For the text-containing cell, return its midpoint in [x, y] coordinate format. 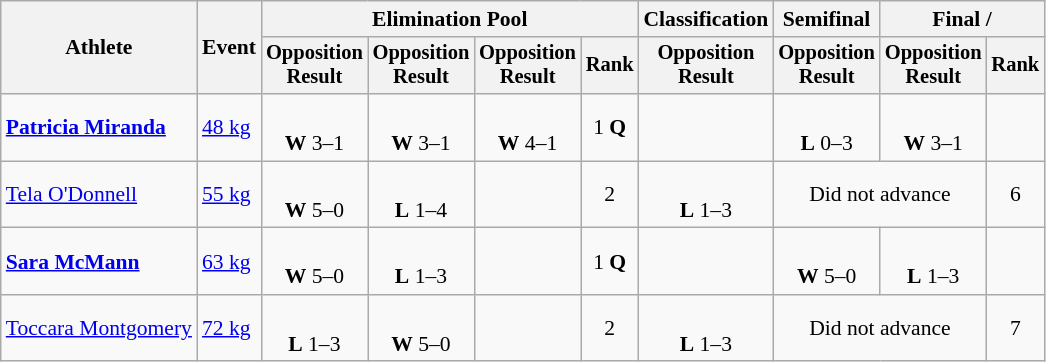
Patricia Miranda [99, 128]
48 kg [229, 128]
Elimination Pool [450, 19]
6 [1015, 194]
W 4–1 [528, 128]
L 1–4 [422, 194]
Final / [962, 19]
Tela O'Donnell [99, 194]
Athlete [99, 48]
Sara McMann [99, 262]
55 kg [229, 194]
Event [229, 48]
63 kg [229, 262]
Semifinal [826, 19]
Classification [706, 19]
72 kg [229, 328]
L 0–3 [826, 128]
Toccara Montgomery [99, 328]
7 [1015, 328]
